Capture the cell that displays the provided text and extract its [x, y] central coordinate. 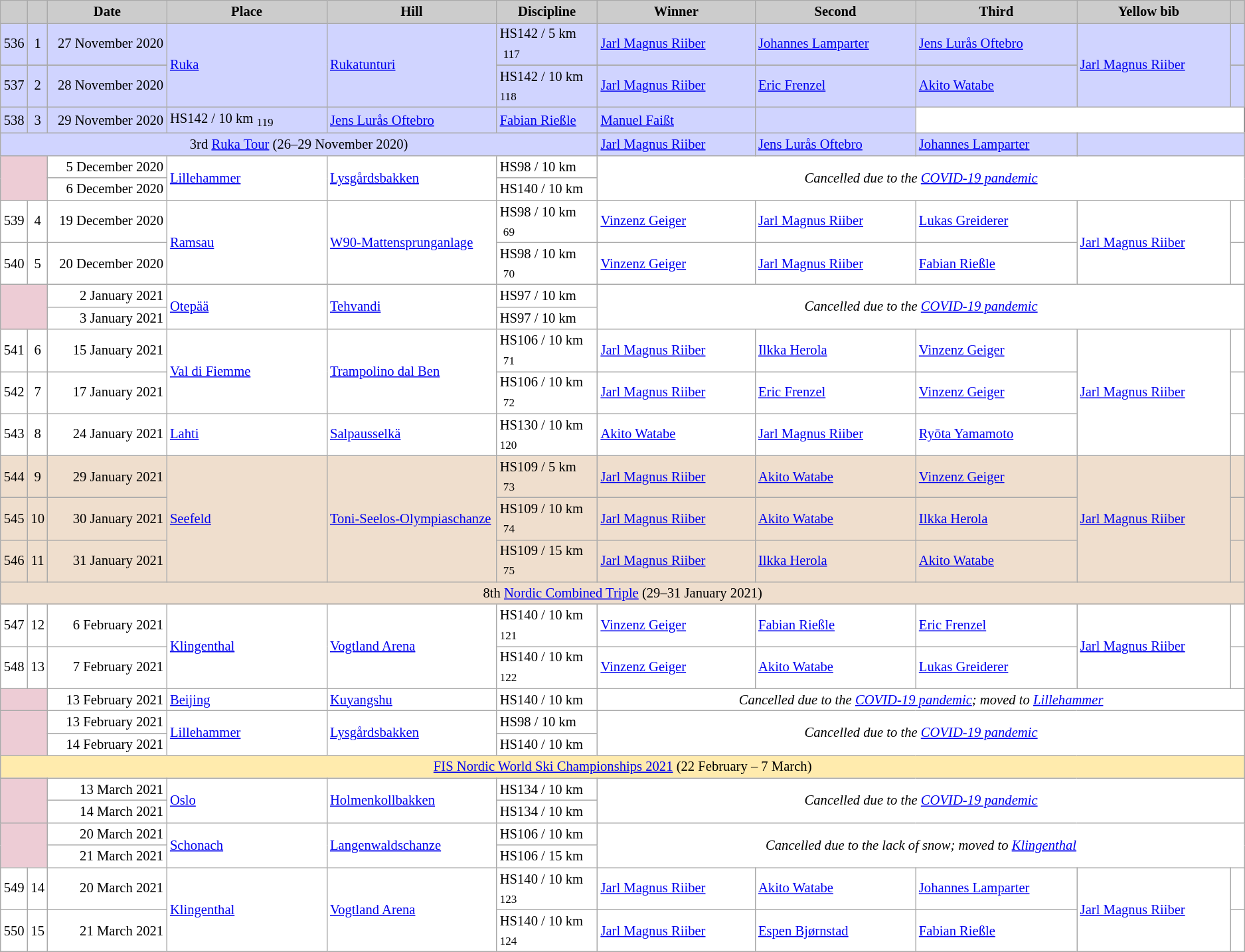
Schonach [247, 845]
HS106 / 15 km [547, 856]
6 February 2021 [108, 625]
Espen Bjørnstad [835, 931]
15 [37, 931]
Trampolino dal Ben [412, 372]
8 [37, 434]
12 [37, 625]
HS140 / 10 km 123 [547, 888]
Toni-Seelos-Olympiaschanze [412, 518]
19 December 2020 [108, 222]
Otepää [247, 307]
14 February 2021 [108, 744]
HS140 / 10 km 124 [547, 931]
Place [247, 11]
Manuel Faißt [677, 119]
HS140 / 10 km 121 [547, 625]
548 [15, 667]
HS109 / 10 km 74 [547, 518]
W90-Mattensprunganlage [412, 243]
9 [37, 477]
29 January 2021 [108, 477]
Salpausselkä [412, 434]
Cancelled due to the COVID-19 pandemic; moved to Lillehammer [922, 700]
550 [15, 931]
Cancelled due to the lack of snow; moved to Klingenthal [922, 845]
HS140 / 10 km 122 [547, 667]
Date [108, 11]
4 [37, 222]
29 November 2020 [108, 119]
Oslo [247, 801]
13 [37, 667]
540 [15, 263]
536 [15, 44]
FIS Nordic World Ski Championships 2021 (22 February – 7 March) [623, 767]
537 [15, 86]
541 [15, 351]
542 [15, 392]
27 November 2020 [108, 44]
Val di Fiemme [247, 372]
2 January 2021 [108, 295]
Tehvandi [412, 307]
HS142 / 10 km 118 [547, 86]
3 [37, 119]
Seefeld [247, 518]
539 [15, 222]
HS142 / 5 km 117 [547, 44]
28 November 2020 [108, 86]
538 [15, 119]
HS98 / 10 km 70 [547, 263]
HS106 / 10 km 71 [547, 351]
14 [37, 888]
11 [37, 560]
14 March 2021 [108, 811]
546 [15, 560]
7 February 2021 [108, 667]
31 January 2021 [108, 560]
549 [15, 888]
13 March 2021 [108, 789]
15 January 2021 [108, 351]
5 [37, 263]
547 [15, 625]
30 January 2021 [108, 518]
Beijing [247, 700]
Winner [677, 11]
Discipline [547, 11]
544 [15, 477]
Ryōta Yamamoto [996, 434]
HS109 / 5 km 73 [547, 477]
HS142 / 10 km 119 [247, 119]
HS109 / 15 km 75 [547, 560]
Rukatunturi [412, 65]
2 [37, 86]
Ramsau [247, 243]
HS98 / 10 km 69 [547, 222]
17 January 2021 [108, 392]
Third [996, 11]
Ruka [247, 65]
10 [37, 518]
24 January 2021 [108, 434]
HS130 / 10 km 120 [547, 434]
20 December 2020 [108, 263]
HS106 / 10 km 72 [547, 392]
3rd Ruka Tour (26–29 November 2020) [299, 144]
Hill [412, 11]
Yellow bib [1154, 11]
6 [37, 351]
1 [37, 44]
Holmenkollbakken [412, 801]
543 [15, 434]
8th Nordic Combined Triple (29–31 January 2021) [623, 593]
6 December 2020 [108, 189]
5 December 2020 [108, 167]
HS106 / 10 km [547, 834]
545 [15, 518]
Second [835, 11]
Lahti [247, 434]
3 January 2021 [108, 318]
7 [37, 392]
Langenwaldschanze [412, 845]
Kuyangshu [412, 700]
